Identify which cell holds the provided text, then report its (X, Y) central coordinate. 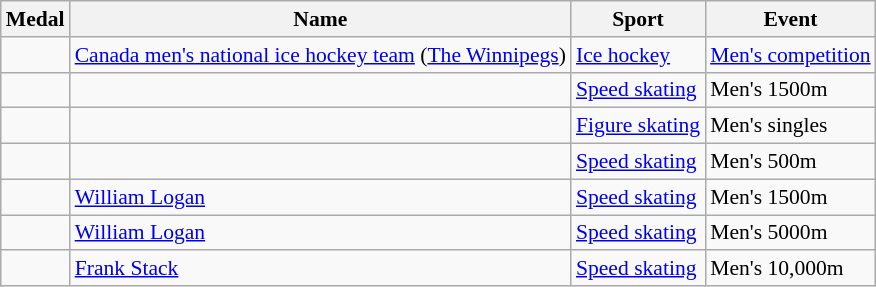
Men's 10,000m (790, 269)
Medal (36, 19)
Figure skating (638, 126)
Men's competition (790, 55)
Canada men's national ice hockey team (The Winnipegs) (320, 55)
Men's 5000m (790, 233)
Sport (638, 19)
Men's 500m (790, 162)
Men's singles (790, 126)
Name (320, 19)
Frank Stack (320, 269)
Event (790, 19)
Ice hockey (638, 55)
